For the text-containing cell, return its midpoint in (x, y) coordinate format. 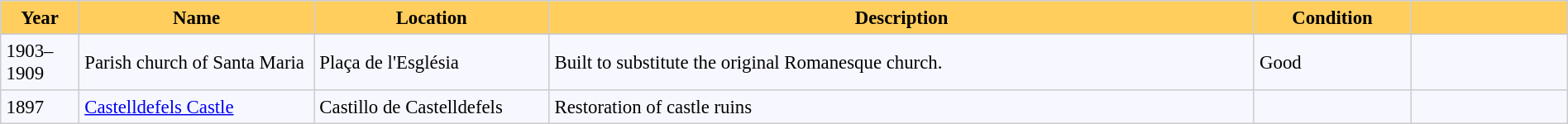
Location (432, 17)
Year (40, 17)
Restoration of castle ruins (901, 107)
Good (1331, 62)
Castillo de Castelldefels (432, 107)
Plaça de l'Església (432, 62)
Built to substitute the original Romanesque church. (901, 62)
1903–1909 (40, 62)
Name (196, 17)
Castelldefels Castle (196, 107)
1897 (40, 107)
Parish church of Santa Maria (196, 62)
Condition (1331, 17)
Description (901, 17)
